Detect which cell encompasses the target text, then output its (X, Y) center coordinate. 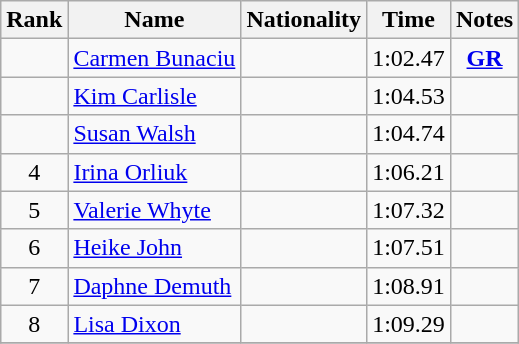
6 (34, 248)
Notes (484, 20)
Valerie Whyte (154, 210)
Carmen Bunaciu (154, 58)
Susan Walsh (154, 134)
Heike John (154, 248)
Rank (34, 20)
1:06.21 (409, 172)
1:07.51 (409, 248)
4 (34, 172)
1:04.74 (409, 134)
1:02.47 (409, 58)
Nationality (304, 20)
Lisa Dixon (154, 324)
1:09.29 (409, 324)
Irina Orliuk (154, 172)
Daphne Demuth (154, 286)
GR (484, 58)
Name (154, 20)
1:08.91 (409, 286)
Kim Carlisle (154, 96)
1:07.32 (409, 210)
8 (34, 324)
7 (34, 286)
1:04.53 (409, 96)
Time (409, 20)
5 (34, 210)
